Return [X, Y] of the center of cell containing provided text 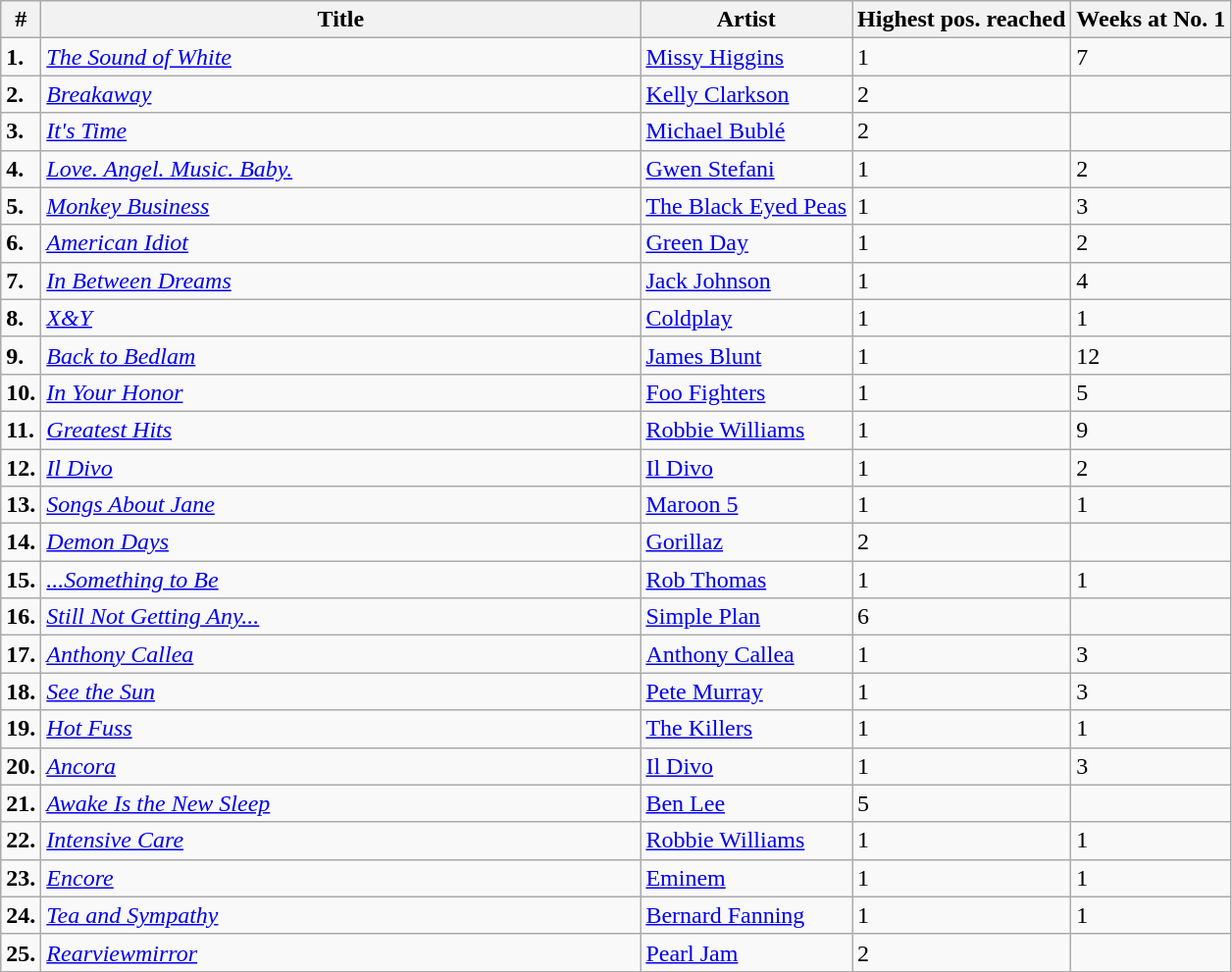
6 [961, 617]
Ben Lee [746, 803]
10. [22, 392]
The Killers [746, 729]
Encore [341, 878]
17. [22, 654]
3. [22, 131]
Kelly Clarkson [746, 94]
4. [22, 169]
7 [1152, 57]
13. [22, 505]
Pete Murray [746, 691]
Simple Plan [746, 617]
9 [1152, 430]
American Idiot [341, 243]
Bernard Fanning [746, 915]
9. [22, 355]
11. [22, 430]
Highest pos. reached [961, 20]
19. [22, 729]
Ancora [341, 766]
Love. Angel. Music. Baby. [341, 169]
Intensive Care [341, 841]
Coldplay [746, 318]
4 [1152, 281]
6. [22, 243]
Title [341, 20]
2. [22, 94]
25. [22, 952]
James Blunt [746, 355]
Gwen Stefani [746, 169]
Still Not Getting Any... [341, 617]
Green Day [746, 243]
Eminem [746, 878]
16. [22, 617]
The Black Eyed Peas [746, 206]
5. [22, 206]
Rob Thomas [746, 580]
Michael Bublé [746, 131]
Greatest Hits [341, 430]
23. [22, 878]
Awake Is the New Sleep [341, 803]
15. [22, 580]
8. [22, 318]
12. [22, 468]
Missy Higgins [746, 57]
Breakaway [341, 94]
22. [22, 841]
See the Sun [341, 691]
Tea and Sympathy [341, 915]
Monkey Business [341, 206]
...Something to Be [341, 580]
In Between Dreams [341, 281]
Demon Days [341, 542]
Weeks at No. 1 [1152, 20]
24. [22, 915]
7. [22, 281]
Pearl Jam [746, 952]
# [22, 20]
Maroon 5 [746, 505]
X&Y [341, 318]
Rearviewmirror [341, 952]
It's Time [341, 131]
Jack Johnson [746, 281]
Songs About Jane [341, 505]
18. [22, 691]
Gorillaz [746, 542]
Foo Fighters [746, 392]
Artist [746, 20]
14. [22, 542]
21. [22, 803]
Hot Fuss [341, 729]
In Your Honor [341, 392]
12 [1152, 355]
The Sound of White [341, 57]
20. [22, 766]
1. [22, 57]
Back to Bedlam [341, 355]
